Locate the cell with the specified text and output its [X, Y] center coordinate. 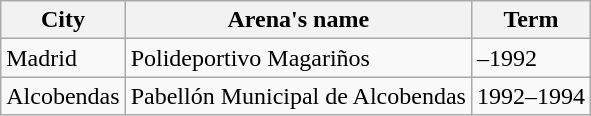
1992–1994 [530, 96]
Arena's name [298, 20]
Pabellón Municipal de Alcobendas [298, 96]
Polideportivo Magariños [298, 58]
Alcobendas [63, 96]
Term [530, 20]
–1992 [530, 58]
Madrid [63, 58]
City [63, 20]
